Return [x, y] of the center of cell containing provided text 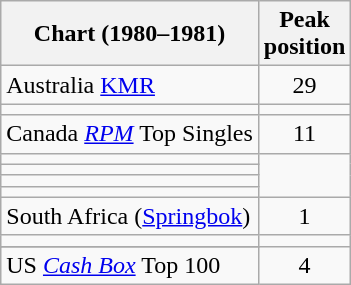
US Cash Box Top 100 [130, 265]
South Africa (Springbok) [130, 216]
Australia KMR [130, 85]
Peakposition [304, 34]
11 [304, 134]
4 [304, 265]
29 [304, 85]
Chart (1980–1981) [130, 34]
Canada RPM Top Singles [130, 134]
1 [304, 216]
